Determine the [X, Y] coordinate at the center of the cell enclosing the given text.  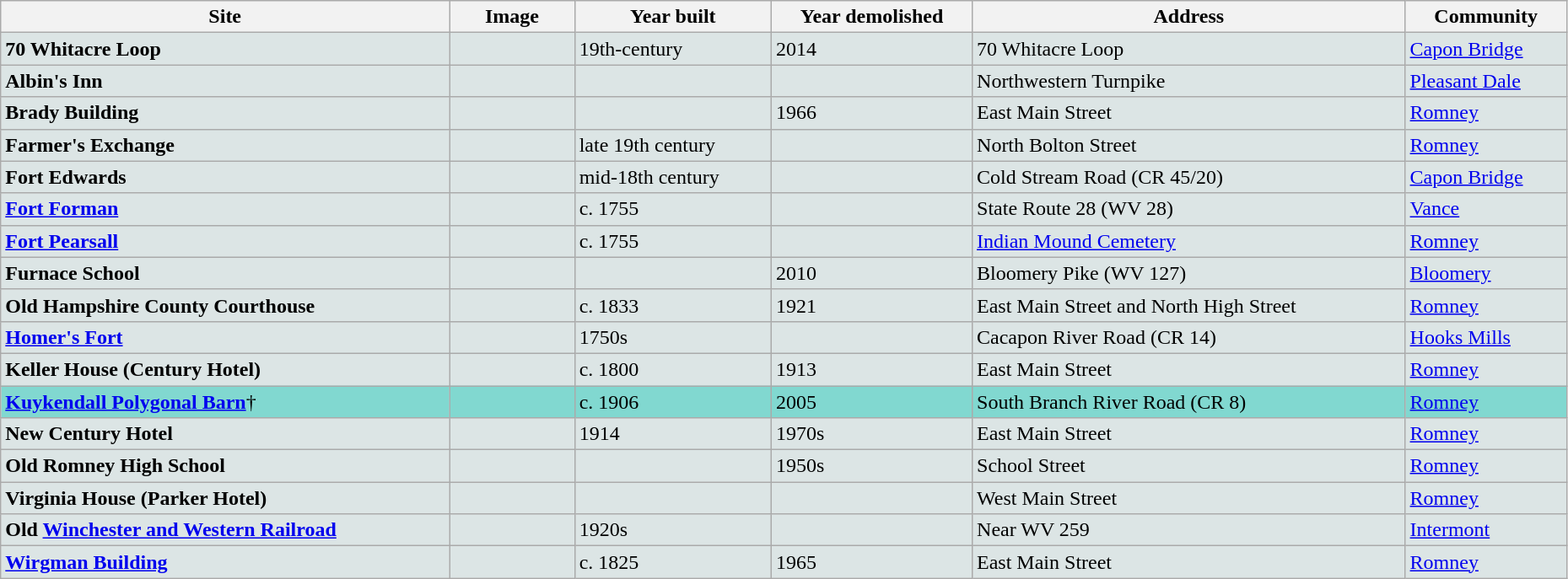
late 19th century [673, 145]
Year built [673, 17]
1950s [871, 466]
Cacapon River Road (CR 14) [1189, 337]
2005 [871, 402]
Old Romney High School [225, 466]
Community [1486, 17]
1920s [673, 530]
Year demolished [871, 17]
c. 1906 [673, 402]
2014 [871, 49]
1965 [871, 562]
West Main Street [1189, 498]
Old Winchester and Western Railroad [225, 530]
School Street [1189, 466]
1750s [673, 337]
19th-century [673, 49]
Pleasant Dale [1486, 81]
North Bolton Street [1189, 145]
South Branch River Road (CR 8) [1189, 402]
Fort Edwards [225, 177]
Near WV 259 [1189, 530]
Image [513, 17]
Bloomery [1486, 273]
Keller House (Century Hotel) [225, 369]
1914 [673, 434]
1966 [871, 113]
Virginia House (Parker Hotel) [225, 498]
Cold Stream Road (CR 45/20) [1189, 177]
Site [225, 17]
Fort Pearsall [225, 241]
Bloomery Pike (WV 127) [1189, 273]
Indian Mound Cemetery [1189, 241]
c. 1833 [673, 305]
Furnace School [225, 273]
Albin's Inn [225, 81]
Intermont [1486, 530]
Hooks Mills [1486, 337]
2010 [871, 273]
Address [1189, 17]
State Route 28 (WV 28) [1189, 209]
Kuykendall Polygonal Barn† [225, 402]
1913 [871, 369]
Farmer's Exchange [225, 145]
1921 [871, 305]
Fort Forman [225, 209]
mid-18th century [673, 177]
Northwestern Turnpike [1189, 81]
Wirgman Building [225, 562]
Old Hampshire County Courthouse [225, 305]
c. 1800 [673, 369]
Vance [1486, 209]
1970s [871, 434]
Brady Building [225, 113]
New Century Hotel [225, 434]
c. 1825 [673, 562]
Homer's Fort [225, 337]
East Main Street and North High Street [1189, 305]
